Determine the [x, y] coordinate at the center of the cell enclosing the given text.  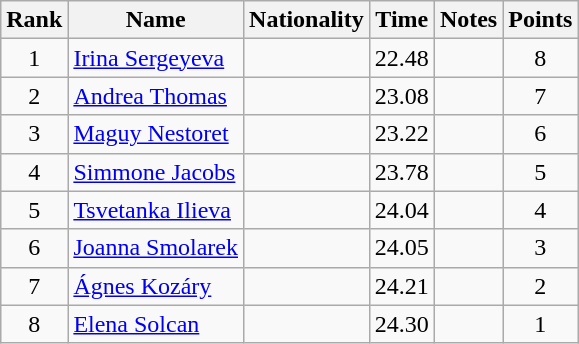
Simmone Jacobs [156, 172]
24.21 [402, 286]
23.22 [402, 134]
Notes [468, 20]
24.04 [402, 210]
23.08 [402, 96]
Elena Solcan [156, 324]
Name [156, 20]
Tsvetanka Ilieva [156, 210]
Time [402, 20]
Maguy Nestoret [156, 134]
23.78 [402, 172]
Andrea Thomas [156, 96]
Joanna Smolarek [156, 248]
Irina Sergeyeva [156, 58]
Rank [34, 20]
Nationality [307, 20]
Points [540, 20]
24.05 [402, 248]
Ágnes Kozáry [156, 286]
24.30 [402, 324]
22.48 [402, 58]
